Return [x, y] of the center of cell containing provided text 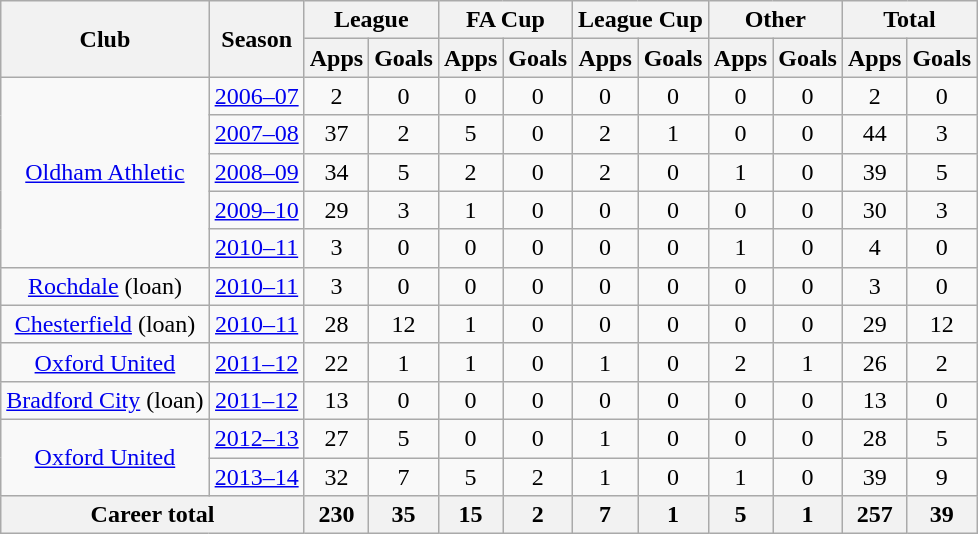
League [371, 20]
44 [874, 134]
230 [336, 515]
Other [775, 20]
Bradford City (loan) [105, 400]
27 [336, 438]
15 [470, 515]
22 [336, 362]
2012–13 [256, 438]
2006–07 [256, 96]
37 [336, 134]
9 [942, 477]
2009–10 [256, 210]
Oldham Athletic [105, 172]
2007–08 [256, 134]
League Cup [641, 20]
35 [404, 515]
257 [874, 515]
Club [105, 39]
Rochdale (loan) [105, 286]
26 [874, 362]
32 [336, 477]
4 [874, 248]
FA Cup [505, 20]
Career total [152, 515]
34 [336, 172]
30 [874, 210]
2013–14 [256, 477]
Season [256, 39]
Total [909, 20]
2008–09 [256, 172]
Chesterfield (loan) [105, 324]
